From the cell containing the given text, extract its center point as [x, y] coordinate. 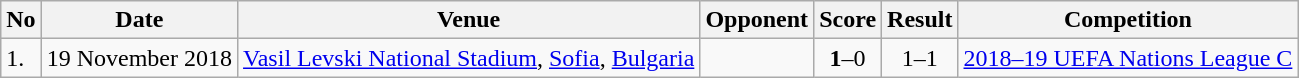
Competition [1128, 20]
Venue [469, 20]
1–1 [920, 58]
19 November 2018 [139, 58]
2018–19 UEFA Nations League C [1128, 58]
1–0 [848, 58]
No [21, 20]
Opponent [757, 20]
Score [848, 20]
Vasil Levski National Stadium, Sofia, Bulgaria [469, 58]
Result [920, 20]
Date [139, 20]
1. [21, 58]
